Locate the cell with the specified text and output its (x, y) center coordinate. 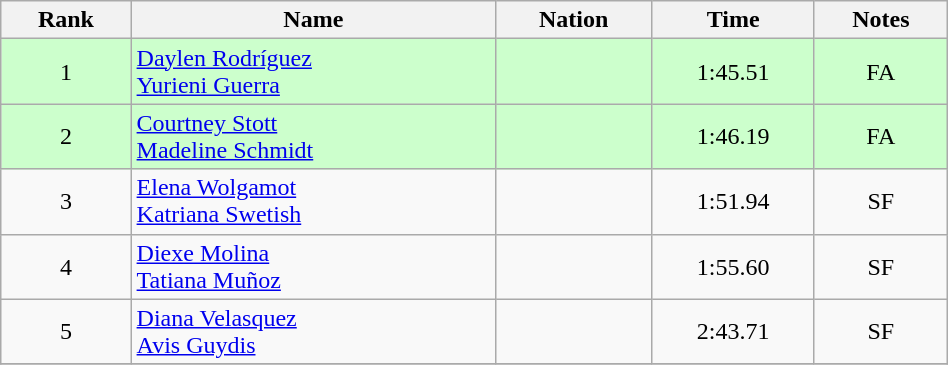
5 (66, 332)
2 (66, 136)
Name (314, 20)
Courtney StottMadeline Schmidt (314, 136)
Rank (66, 20)
3 (66, 202)
1:46.19 (734, 136)
1:51.94 (734, 202)
Time (734, 20)
4 (66, 266)
Diana VelasquezAvis Guydis (314, 332)
1:55.60 (734, 266)
1:45.51 (734, 72)
Elena WolgamotKatriana Swetish (314, 202)
2:43.71 (734, 332)
Daylen RodríguezYurieni Guerra (314, 72)
Notes (880, 20)
Nation (574, 20)
Diexe MolinaTatiana Muñoz (314, 266)
1 (66, 72)
